Provide the (X, Y) coordinate of the cell's center where the given text is located.  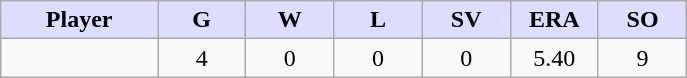
L (378, 20)
G (202, 20)
5.40 (554, 58)
Player (80, 20)
SV (466, 20)
SO (642, 20)
9 (642, 58)
W (290, 20)
4 (202, 58)
ERA (554, 20)
